Extract the [X, Y] coordinate from the center of the cell holding the provided text.  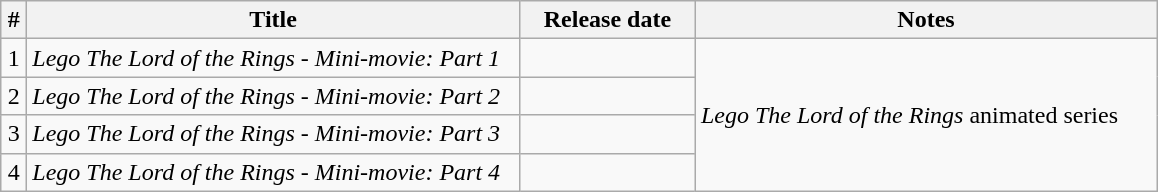
# [14, 20]
Lego The Lord of the Rings - Mini-movie: Part 3 [274, 134]
Lego The Lord of the Rings - Mini-movie: Part 2 [274, 96]
3 [14, 134]
Lego The Lord of the Rings - Mini-movie: Part 4 [274, 172]
Title [274, 20]
2 [14, 96]
Lego The Lord of the Rings - Mini-movie: Part 1 [274, 58]
Release date [607, 20]
Lego The Lord of the Rings animated series [926, 115]
4 [14, 172]
Notes [926, 20]
1 [14, 58]
